For the text-containing cell, return its midpoint in [x, y] coordinate format. 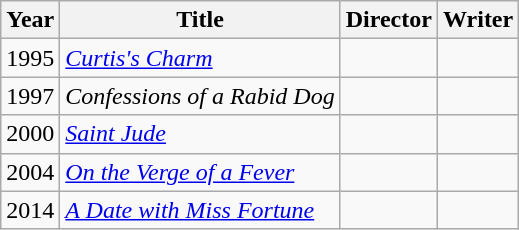
Confessions of a Rabid Dog [200, 96]
Saint Jude [200, 134]
Year [30, 20]
On the Verge of a Fever [200, 172]
Curtis's Charm [200, 58]
Director [388, 20]
1995 [30, 58]
Title [200, 20]
2004 [30, 172]
A Date with Miss Fortune [200, 210]
2014 [30, 210]
1997 [30, 96]
Writer [478, 20]
2000 [30, 134]
